Return [x, y] of the center of cell containing provided text 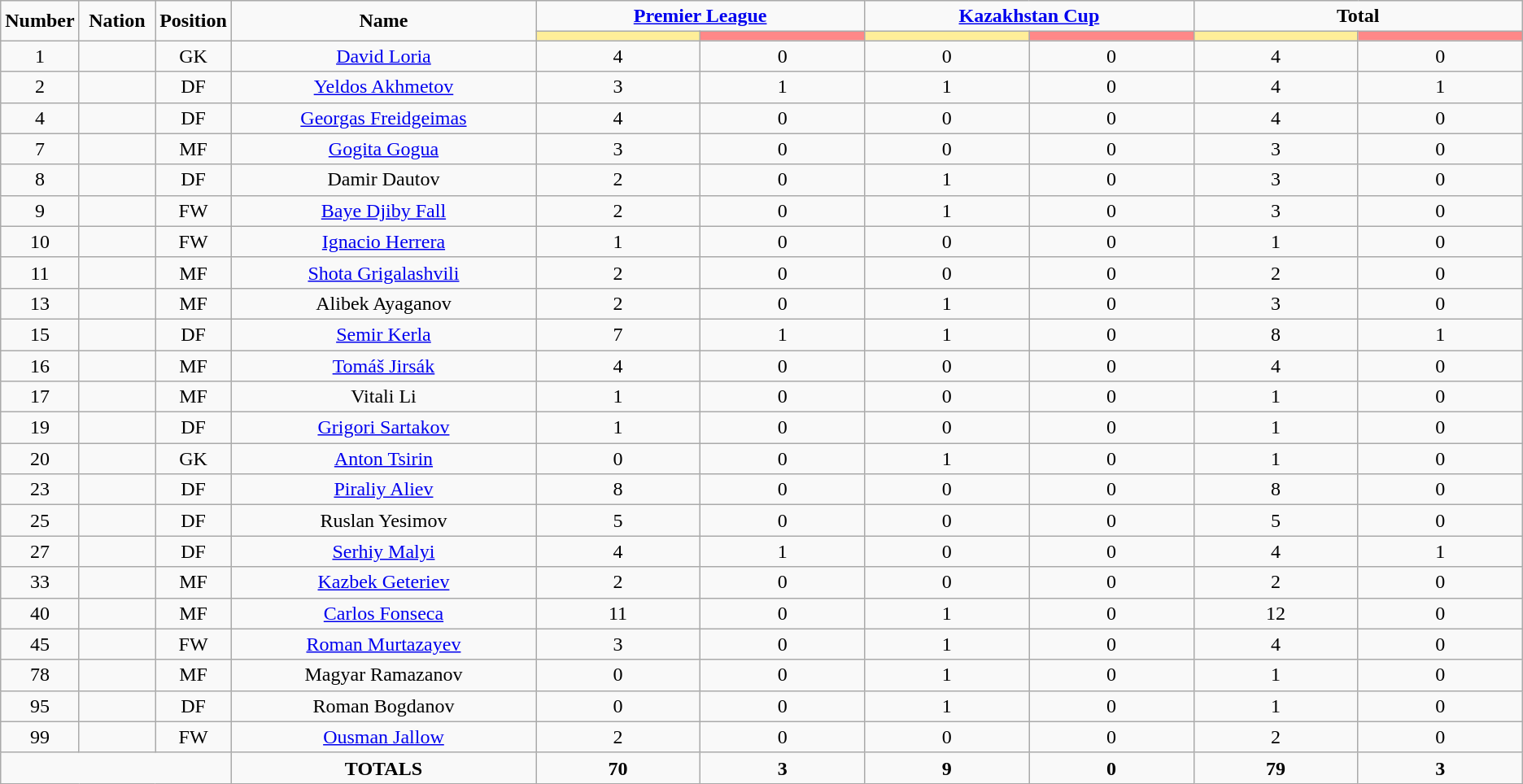
Grigori Sartakov [383, 428]
Damir Dautov [383, 180]
25 [40, 520]
19 [40, 428]
Kazbek Geteriev [383, 582]
45 [40, 644]
Shota Grigalashvili [383, 272]
Ignacio Herrera [383, 242]
23 [40, 490]
Roman Murtazayev [383, 644]
40 [40, 613]
Carlos Fonseca [383, 613]
Ruslan Yesimov [383, 520]
Total [1358, 16]
Nation [117, 21]
Tomáš Jirsák [383, 365]
15 [40, 334]
12 [1276, 613]
95 [40, 706]
Magyar Ramazanov [383, 675]
17 [40, 397]
13 [40, 303]
Gogita Gogua [383, 149]
78 [40, 675]
Baye Djiby Fall [383, 211]
Vitali Li [383, 397]
Anton Tsirin [383, 459]
Serhiy Malyi [383, 551]
27 [40, 551]
Kazakhstan Cup [1029, 16]
16 [40, 365]
Yeldos Akhmetov [383, 87]
Name [383, 21]
TOTALS [383, 768]
79 [1276, 768]
Premier League [700, 16]
Number [40, 21]
Roman Bogdanov [383, 706]
20 [40, 459]
Alibek Ayaganov [383, 303]
70 [617, 768]
33 [40, 582]
Piraliy Aliev [383, 490]
10 [40, 242]
99 [40, 737]
Ousman Jallow [383, 737]
Position [194, 21]
David Loria [383, 56]
Georgas Freidgeimas [383, 118]
Semir Kerla [383, 334]
